Scan for the cell matching the given text and deliver its [x, y] coordinate at center. 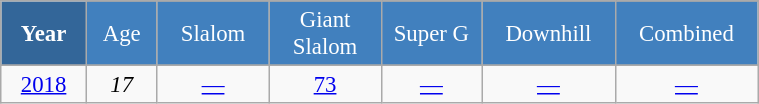
2018 [44, 85]
Age [122, 34]
73 [325, 85]
Year [44, 34]
Downhill [549, 34]
17 [122, 85]
Combined [686, 34]
Super G [432, 34]
GiantSlalom [325, 34]
Slalom [213, 34]
